For the text-containing cell, return its midpoint in [X, Y] coordinate format. 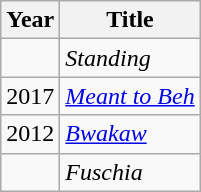
Meant to Beh [130, 96]
Fuschia [130, 172]
2017 [30, 96]
2012 [30, 134]
Title [130, 20]
Standing [130, 58]
Year [30, 20]
Bwakaw [130, 134]
